Detect which cell encompasses the target text, then output its [X, Y] center coordinate. 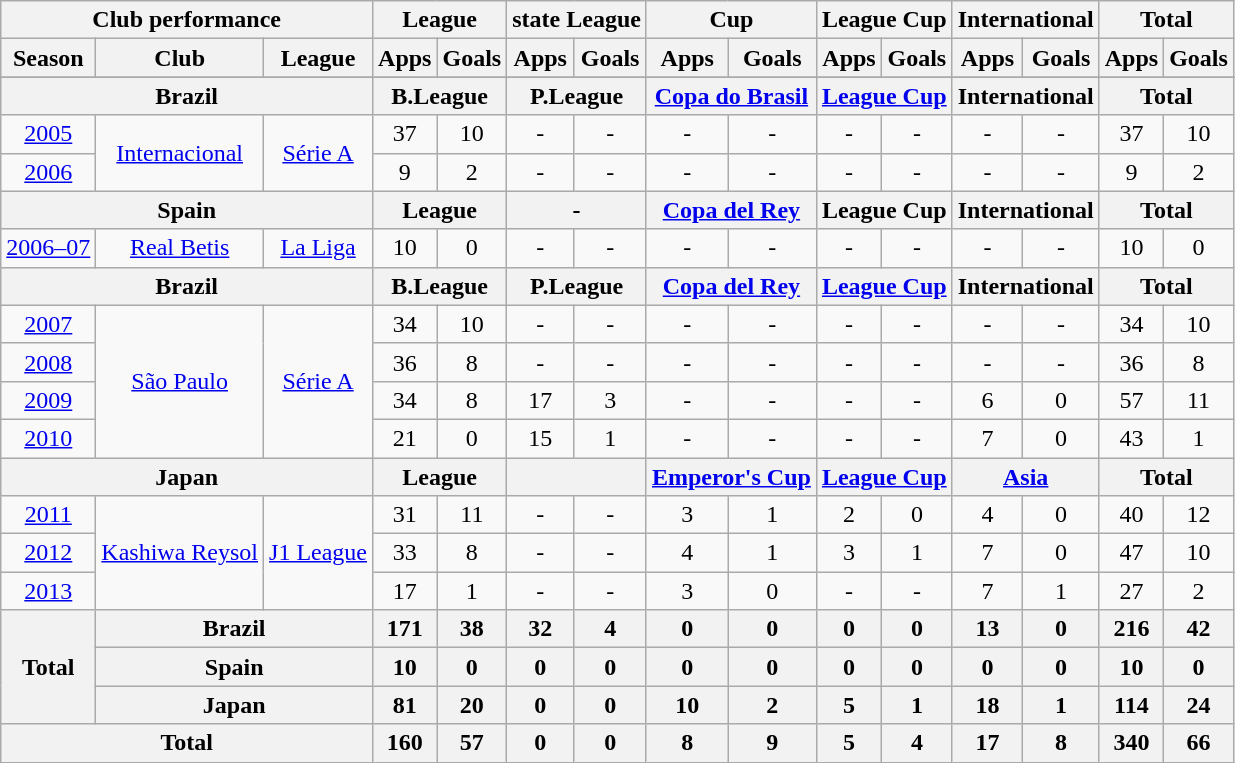
São Paulo [180, 381]
160 [405, 743]
12 [1199, 515]
Cup [731, 20]
47 [1131, 553]
27 [1131, 591]
24 [1199, 705]
J1 League [318, 553]
40 [1131, 515]
Internacional [180, 153]
Club [180, 58]
2011 [48, 515]
Real Betis [180, 248]
2009 [48, 400]
38 [472, 629]
15 [540, 438]
42 [1199, 629]
2013 [48, 591]
340 [1131, 743]
216 [1131, 629]
171 [405, 629]
66 [1199, 743]
43 [1131, 438]
Kashiwa Reysol [180, 553]
state League [577, 20]
2006–07 [48, 248]
2007 [48, 324]
21 [405, 438]
La Liga [318, 248]
32 [540, 629]
20 [472, 705]
13 [988, 629]
2012 [48, 553]
2010 [48, 438]
31 [405, 515]
Season [48, 58]
18 [988, 705]
2006 [48, 172]
Copa do Brasil [731, 96]
81 [405, 705]
Club performance [187, 20]
Emperor's Cup [731, 477]
6 [988, 400]
2005 [48, 134]
114 [1131, 705]
Asia [1026, 477]
33 [405, 553]
2008 [48, 362]
